Identify which cell holds the provided text, then report its [X, Y] central coordinate. 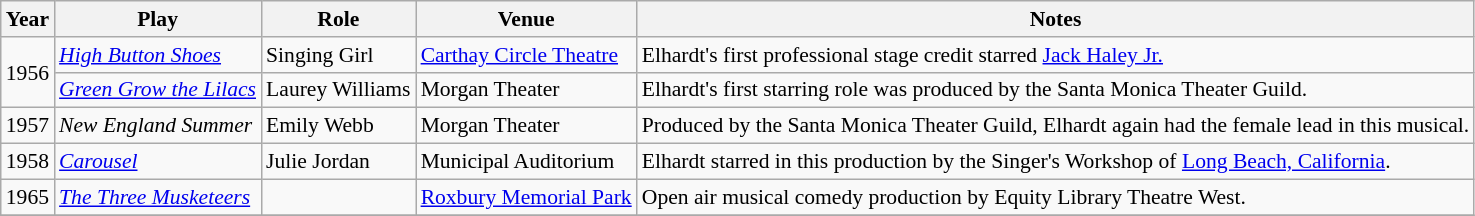
New England Summer [158, 126]
Elhardt's first starring role was produced by the Santa Monica Theater Guild. [1056, 90]
Role [338, 19]
Singing Girl [338, 55]
Open air musical comedy production by Equity Library Theatre West. [1056, 197]
1965 [28, 197]
Municipal Auditorium [526, 162]
The Three Musketeers [158, 197]
Notes [1056, 19]
Roxbury Memorial Park [526, 197]
Play [158, 19]
Produced by the Santa Monica Theater Guild, Elhardt again had the female lead in this musical. [1056, 126]
1956 [28, 72]
Elhardt starred in this production by the Singer's Workshop of Long Beach, California. [1056, 162]
Year [28, 19]
Emily Webb [338, 126]
High Button Shoes [158, 55]
Elhardt's first professional stage credit starred Jack Haley Jr. [1056, 55]
Laurey Williams [338, 90]
1958 [28, 162]
Carthay Circle Theatre [526, 55]
Venue [526, 19]
Julie Jordan [338, 162]
Carousel [158, 162]
1957 [28, 126]
Green Grow the Lilacs [158, 90]
